For the text-containing cell, return its midpoint in (x, y) coordinate format. 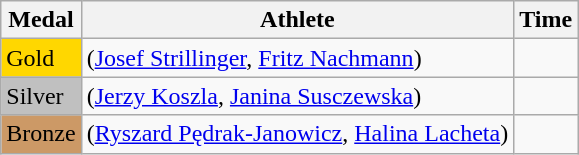
Time (546, 20)
Athlete (298, 20)
Bronze (41, 134)
(Josef Strillinger, Fritz Nachmann) (298, 58)
Silver (41, 96)
(Ryszard Pędrak-Janowicz, Halina Lacheta) (298, 134)
(Jerzy Koszla, Janina Susczewska) (298, 96)
Gold (41, 58)
Medal (41, 20)
